Find where the given text appears and provide that cell's center as [x, y] coordinate. 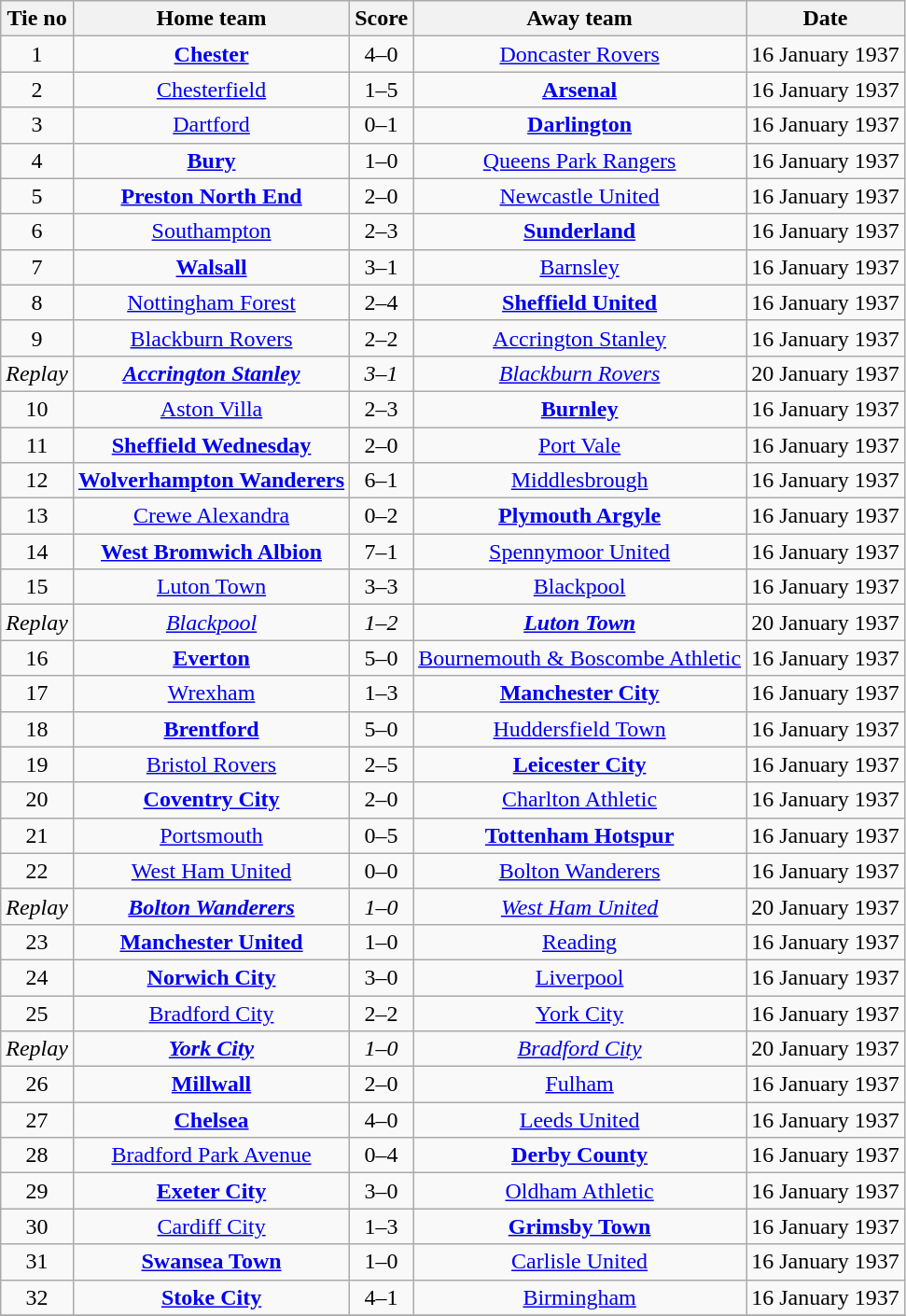
14 [37, 552]
20 [37, 800]
18 [37, 729]
Wrexham [211, 693]
Millwall [211, 1085]
1–5 [382, 90]
0–0 [382, 871]
9 [37, 338]
Darlington [580, 125]
Fulham [580, 1085]
Coventry City [211, 800]
Away team [580, 19]
Manchester United [211, 942]
3–3 [382, 587]
Birmingham [580, 1297]
Leeds United [580, 1120]
Barnsley [580, 267]
Bradford Park Avenue [211, 1155]
Cardiff City [211, 1226]
Dartford [211, 125]
Sheffield Wednesday [211, 445]
Norwich City [211, 977]
0–2 [382, 516]
Chester [211, 54]
Doncaster Rovers [580, 54]
15 [37, 587]
2 [37, 90]
Leicester City [580, 764]
26 [37, 1085]
Huddersfield Town [580, 729]
16 [37, 658]
Newcastle United [580, 196]
Aston Villa [211, 409]
Charlton Athletic [580, 800]
5 [37, 196]
17 [37, 693]
Arsenal [580, 90]
0–4 [382, 1155]
Bournemouth & Boscombe Athletic [580, 658]
Chelsea [211, 1120]
13 [37, 516]
2–5 [382, 764]
28 [37, 1155]
Middlesbrough [580, 481]
Nottingham Forest [211, 302]
Liverpool [580, 977]
1 [37, 54]
3 [37, 125]
Swansea Town [211, 1262]
Plymouth Argyle [580, 516]
6–1 [382, 481]
Everton [211, 658]
29 [37, 1191]
7 [37, 267]
Derby County [580, 1155]
25 [37, 1013]
Exeter City [211, 1191]
West Bromwich Albion [211, 552]
Portsmouth [211, 835]
Spennymoor United [580, 552]
Brentford [211, 729]
Burnley [580, 409]
8 [37, 302]
Port Vale [580, 445]
4 [37, 161]
Score [382, 19]
30 [37, 1226]
Reading [580, 942]
Chesterfield [211, 90]
Preston North End [211, 196]
Sunderland [580, 231]
Stoke City [211, 1297]
11 [37, 445]
0–5 [382, 835]
12 [37, 481]
7–1 [382, 552]
Tottenham Hotspur [580, 835]
31 [37, 1262]
Bristol Rovers [211, 764]
4–1 [382, 1297]
27 [37, 1120]
Southampton [211, 231]
2–4 [382, 302]
Home team [211, 19]
19 [37, 764]
22 [37, 871]
Walsall [211, 267]
Wolverhampton Wanderers [211, 481]
Sheffield United [580, 302]
Queens Park Rangers [580, 161]
6 [37, 231]
10 [37, 409]
1–2 [382, 623]
23 [37, 942]
Manchester City [580, 693]
21 [37, 835]
32 [37, 1297]
Carlisle United [580, 1262]
Date [826, 19]
Tie no [37, 19]
Oldham Athletic [580, 1191]
Bury [211, 161]
Crewe Alexandra [211, 516]
24 [37, 977]
Grimsby Town [580, 1226]
0–1 [382, 125]
